Provide the (X, Y) coordinate of the cell's center where the given text is located.  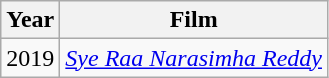
Year (30, 20)
2019 (30, 58)
Sye Raa Narasimha Reddy (194, 58)
Film (194, 20)
